Output the [X, Y] coordinate of the center of the cell containing the given text.  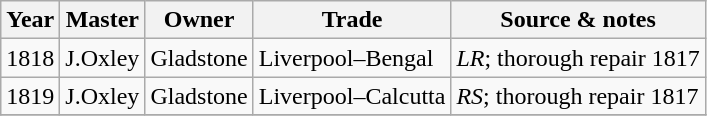
Owner [199, 20]
1819 [30, 96]
Year [30, 20]
Liverpool–Bengal [352, 58]
RS; thorough repair 1817 [578, 96]
Liverpool–Calcutta [352, 96]
1818 [30, 58]
Source & notes [578, 20]
Trade [352, 20]
LR; thorough repair 1817 [578, 58]
Master [102, 20]
